Locate the cell with the specified text and output its (x, y) center coordinate. 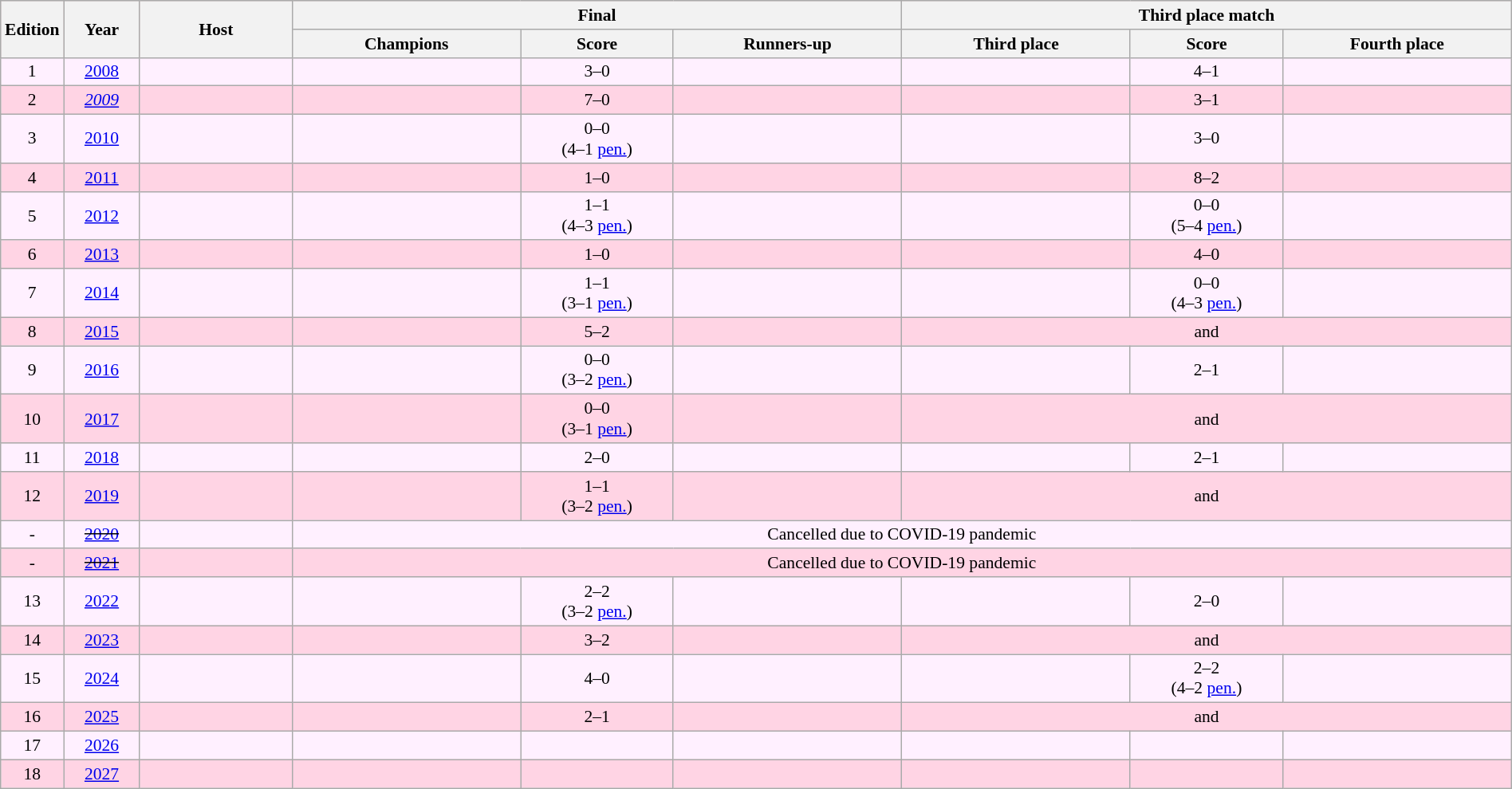
1–1 (3–2 pen.) (597, 496)
Year (102, 29)
5–2 (597, 332)
2022 (102, 601)
14 (32, 640)
Third place (1016, 44)
2018 (102, 457)
2027 (102, 774)
8 (32, 332)
Final (597, 15)
18 (32, 774)
2019 (102, 496)
16 (32, 717)
1 (32, 72)
2024 (102, 679)
0–0 (4–3 pen.) (1206, 293)
3–2 (597, 640)
3–1 (1206, 100)
2 (32, 100)
4 (32, 178)
0–0 (4–1 pen.) (597, 139)
17 (32, 746)
2017 (102, 419)
2023 (102, 640)
2009 (102, 100)
2025 (102, 717)
8–2 (1206, 178)
2008 (102, 72)
13 (32, 601)
2020 (102, 535)
3 (32, 139)
0–0 (3–2 pen.) (597, 370)
0–0 (5–4 pen.) (1206, 215)
2012 (102, 215)
5 (32, 215)
11 (32, 457)
2010 (102, 139)
2015 (102, 332)
Fourth place (1397, 44)
Champions (407, 44)
Runners-up (788, 44)
0–0 (3–1 pen.) (597, 419)
2–2 (4–2 pen.) (1206, 679)
Edition (32, 29)
7–0 (597, 100)
2021 (102, 563)
2–2 (3–2 pen.) (597, 601)
6 (32, 255)
1–1 (4–3 pen.) (597, 215)
2014 (102, 293)
Host (215, 29)
2016 (102, 370)
12 (32, 496)
9 (32, 370)
2013 (102, 255)
2011 (102, 178)
7 (32, 293)
15 (32, 679)
Third place match (1207, 15)
2026 (102, 746)
10 (32, 419)
4–1 (1206, 72)
1–1 (3–1 pen.) (597, 293)
